Capture the cell that displays the provided text and extract its (x, y) central coordinate. 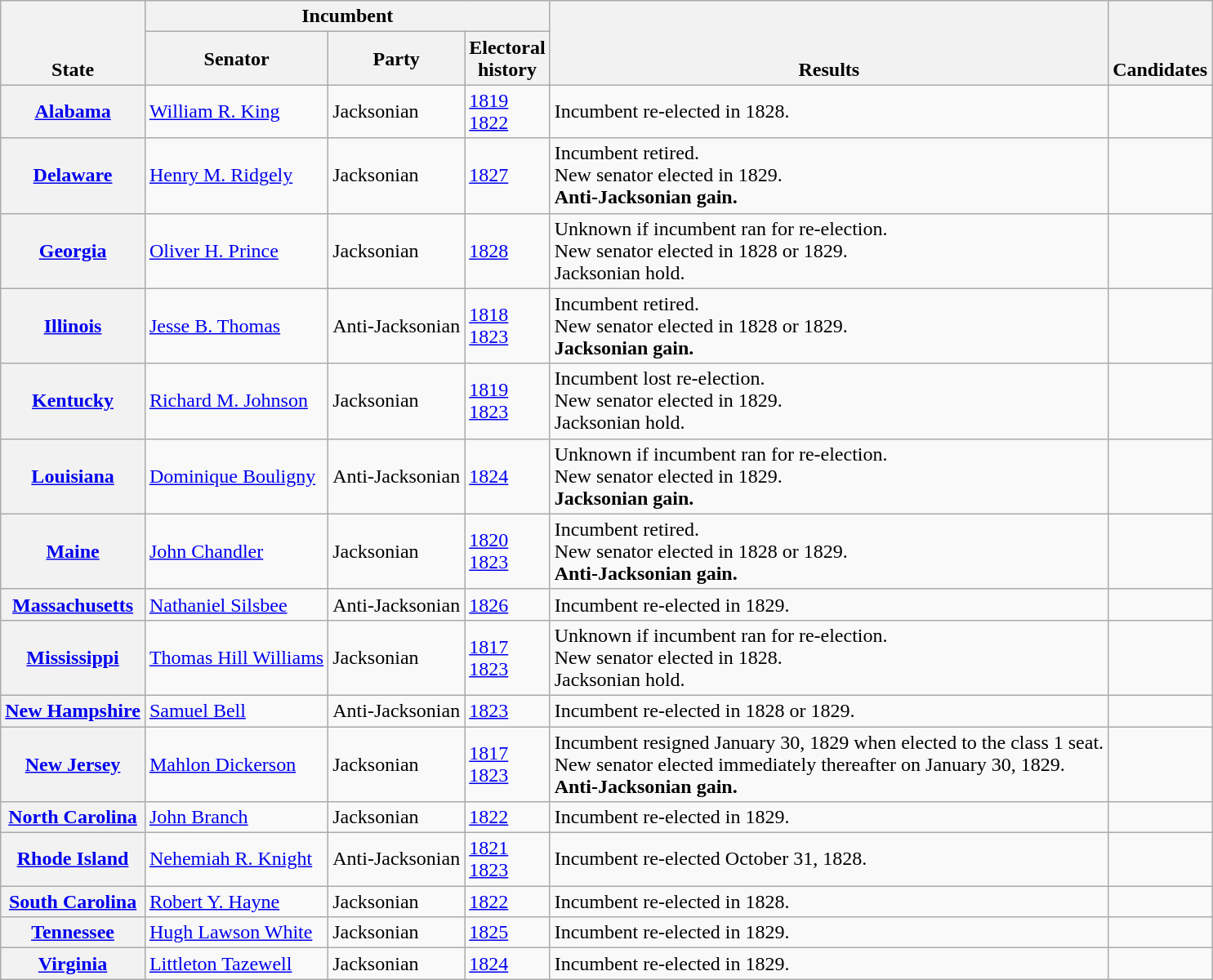
North Carolina (74, 817)
1821 1823 (507, 859)
Dominique Bouligny (236, 476)
Incumbent retired.New senator elected in 1828 or 1829.Jacksonian gain. (829, 326)
Party (397, 59)
South Carolina (74, 902)
18181823 (507, 326)
Results (829, 42)
Nathaniel Silsbee (236, 604)
Unknown if incumbent ran for re-election.New senator elected in 1829.Jacksonian gain. (829, 476)
Incumbent re-elected in 1828 or 1829. (829, 710)
Kentucky (74, 401)
Oliver H. Prince (236, 251)
Delaware (74, 176)
Electoralhistory (507, 59)
Incumbent retired.New senator elected in 1828 or 1829.Anti-Jacksonian gain. (829, 551)
Incumbent retired.New senator elected in 1829.Anti-Jacksonian gain. (829, 176)
Louisiana (74, 476)
1826 (507, 604)
Richard M. Johnson (236, 401)
1825 (507, 933)
Mahlon Dickerson (236, 764)
New Jersey (74, 764)
John Branch (236, 817)
Samuel Bell (236, 710)
18201823 (507, 551)
18191822 (507, 111)
John Chandler (236, 551)
Mississippi (74, 657)
William R. King (236, 111)
Maine (74, 551)
Incumbent (347, 16)
Incumbent lost re-election.New senator elected in 1829.Jacksonian hold. (829, 401)
Tennessee (74, 933)
Unknown if incumbent ran for re-election.New senator elected in 1828 or 1829.Jacksonian hold. (829, 251)
Rhode Island (74, 859)
Incumbent re-elected October 31, 1828. (829, 859)
Henry M. Ridgely (236, 176)
1827 (507, 176)
Nehemiah R. Knight (236, 859)
1828 (507, 251)
Massachusetts (74, 604)
1819 1823 (507, 401)
Thomas Hill Williams (236, 657)
Jesse B. Thomas (236, 326)
Robert Y. Hayne (236, 902)
Candidates (1160, 42)
1823 (507, 710)
Illinois (74, 326)
Alabama (74, 111)
Littleton Tazewell (236, 964)
Unknown if incumbent ran for re-election.New senator elected in 1828.Jacksonian hold. (829, 657)
Senator (236, 59)
Hugh Lawson White (236, 933)
State (74, 42)
Georgia (74, 251)
New Hampshire (74, 710)
Virginia (74, 964)
